Search for the cell housing the specified text and yield its [x, y] center coordinate. 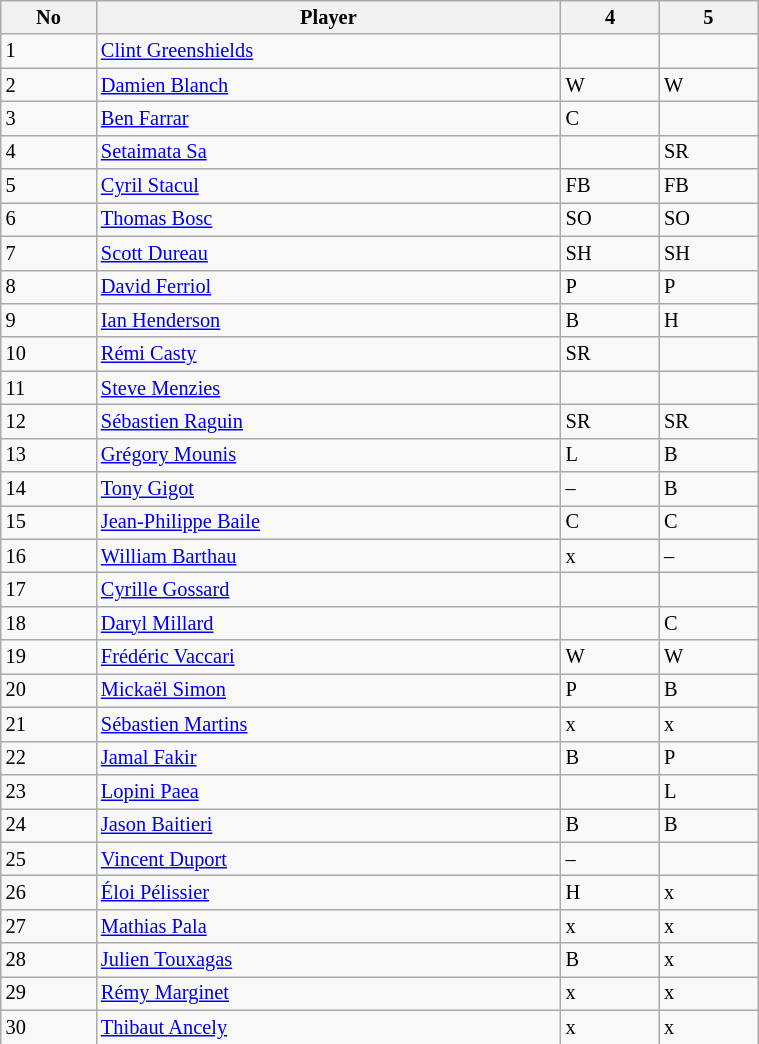
21 [48, 724]
15 [48, 522]
Player [328, 17]
Frédéric Vaccari [328, 657]
Ben Farrar [328, 118]
Steve Menzies [328, 388]
20 [48, 690]
Mathias Pala [328, 926]
3 [48, 118]
Grégory Mounis [328, 455]
7 [48, 253]
1 [48, 51]
30 [48, 1027]
19 [48, 657]
28 [48, 960]
9 [48, 320]
Jean-Philippe Baile [328, 522]
2 [48, 85]
8 [48, 287]
11 [48, 388]
Rémi Casty [328, 354]
Clint Greenshields [328, 51]
10 [48, 354]
Setaimata Sa [328, 152]
Lopini Paea [328, 791]
22 [48, 758]
Éloi Pélissier [328, 892]
Cyrille Gossard [328, 589]
26 [48, 892]
27 [48, 926]
14 [48, 489]
12 [48, 421]
No [48, 17]
Vincent Duport [328, 859]
Jamal Fakir [328, 758]
6 [48, 219]
Rémy Marginet [328, 993]
16 [48, 556]
Mickaël Simon [328, 690]
Julien Touxagas [328, 960]
29 [48, 993]
24 [48, 825]
David Ferriol [328, 287]
Sébastien Martins [328, 724]
Ian Henderson [328, 320]
18 [48, 623]
Cyril Stacul [328, 186]
Thibaut Ancely [328, 1027]
17 [48, 589]
Damien Blanch [328, 85]
13 [48, 455]
Daryl Millard [328, 623]
25 [48, 859]
23 [48, 791]
Sébastien Raguin [328, 421]
Scott Dureau [328, 253]
Thomas Bosc [328, 219]
Jason Baitieri [328, 825]
Tony Gigot [328, 489]
William Barthau [328, 556]
